Search for the cell housing the specified text and yield its [X, Y] center coordinate. 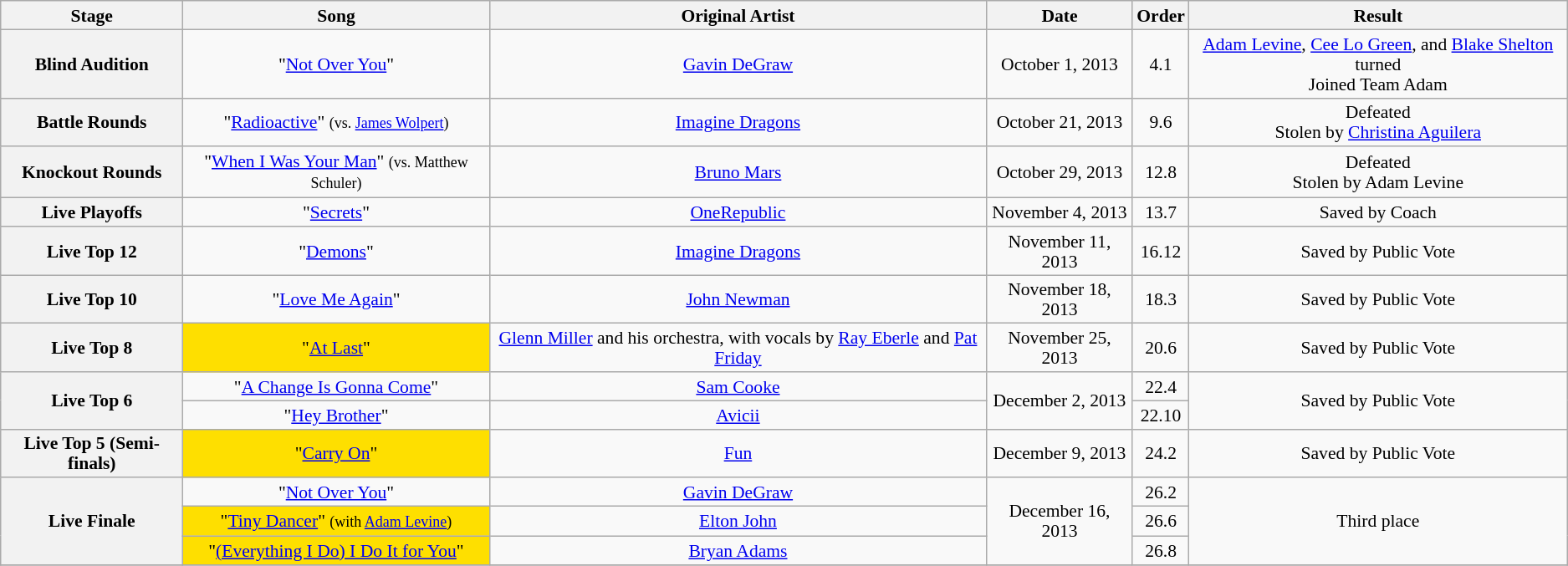
12.8 [1161, 172]
"A Change Is Gonna Come" [336, 386]
October 29, 2013 [1060, 172]
9.6 [1161, 122]
Knockout Rounds [92, 172]
Live Top 6 [92, 400]
20.6 [1161, 348]
"Hey Brother" [336, 415]
Live Top 5 (Semi-finals) [92, 453]
November 25, 2013 [1060, 348]
Elton John [738, 522]
26.8 [1161, 550]
DefeatedStolen by Christina Aguilera [1378, 122]
Sam Cooke [738, 386]
Live Top 10 [92, 299]
OneRepublic [738, 212]
November 4, 2013 [1060, 212]
13.7 [1161, 212]
DefeatedStolen by Adam Levine [1378, 172]
4.1 [1161, 64]
"Love Me Again" [336, 299]
Battle Rounds [92, 122]
Third place [1378, 522]
Avicii [738, 415]
John Newman [738, 299]
December 2, 2013 [1060, 400]
"Secrets" [336, 212]
Original Artist [738, 15]
"Radioactive" (vs. James Wolpert) [336, 122]
Adam Levine, Cee Lo Green, and Blake Shelton turnedJoined Team Adam [1378, 64]
Live Finale [92, 522]
"Demons" [336, 251]
18.3 [1161, 299]
December 9, 2013 [1060, 453]
November 11, 2013 [1060, 251]
Live Playoffs [92, 212]
Result [1378, 15]
Live Top 12 [92, 251]
"Carry On" [336, 453]
Song [336, 15]
Stage [92, 15]
26.6 [1161, 522]
22.4 [1161, 386]
October 21, 2013 [1060, 122]
October 1, 2013 [1060, 64]
16.12 [1161, 251]
Date [1060, 15]
Bruno Mars [738, 172]
Bryan Adams [738, 550]
December 16, 2013 [1060, 522]
Blind Audition [92, 64]
24.2 [1161, 453]
26.2 [1161, 492]
Order [1161, 15]
Fun [738, 453]
"Tiny Dancer" (with Adam Levine) [336, 522]
Saved by Coach [1378, 212]
"When I Was Your Man" (vs. Matthew Schuler) [336, 172]
"At Last" [336, 348]
Live Top 8 [92, 348]
November 18, 2013 [1060, 299]
"(Everything I Do) I Do It for You" [336, 550]
Glenn Miller and his orchestra, with vocals by Ray Eberle and Pat Friday [738, 348]
22.10 [1161, 415]
